From the cell containing the given text, extract its center point as (X, Y) coordinate. 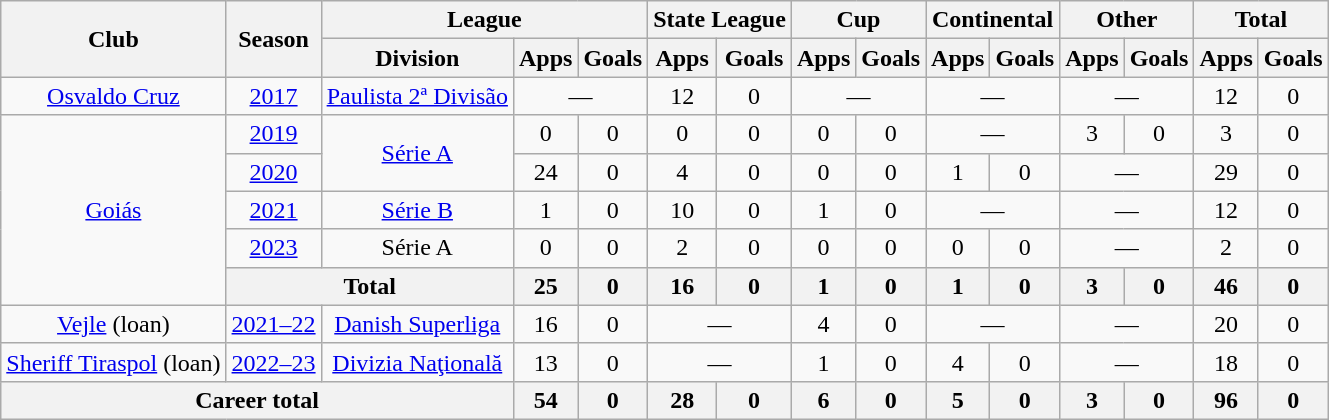
6 (823, 400)
Osvaldo Cruz (114, 96)
League (484, 20)
2022–23 (274, 362)
20 (1226, 324)
Career total (258, 400)
2019 (274, 134)
Vejle (loan) (114, 324)
2021–22 (274, 324)
Danish Superliga (417, 324)
2021 (274, 210)
State League (720, 20)
Club (114, 39)
13 (545, 362)
Continental (993, 20)
Divizia Naţională (417, 362)
Sheriff Tiraspol (loan) (114, 362)
Paulista 2ª Divisão (417, 96)
24 (545, 172)
Cup (858, 20)
54 (545, 400)
Division (417, 58)
2023 (274, 248)
46 (1226, 286)
28 (682, 400)
2020 (274, 172)
Série B (417, 210)
18 (1226, 362)
Other (1127, 20)
29 (1226, 172)
2017 (274, 96)
10 (682, 210)
96 (1226, 400)
5 (958, 400)
Season (274, 39)
25 (545, 286)
Goiás (114, 210)
